Scan for the cell matching the given text and deliver its [x, y] coordinate at center. 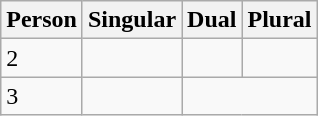
Dual [212, 20]
2 [42, 58]
3 [42, 96]
Singular [132, 20]
Plural [280, 20]
Person [42, 20]
